Capture the cell that displays the provided text and extract its [x, y] central coordinate. 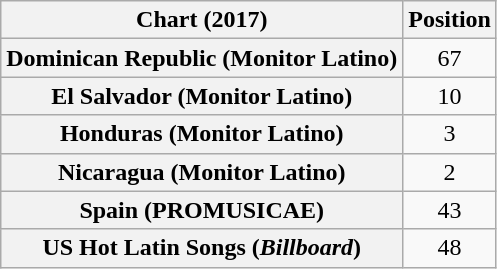
Honduras (Monitor Latino) [202, 134]
43 [450, 210]
Nicaragua (Monitor Latino) [202, 172]
Spain (PROMUSICAE) [202, 210]
Chart (2017) [202, 20]
48 [450, 248]
3 [450, 134]
10 [450, 96]
67 [450, 58]
El Salvador (Monitor Latino) [202, 96]
US Hot Latin Songs (Billboard) [202, 248]
Position [450, 20]
Dominican Republic (Monitor Latino) [202, 58]
2 [450, 172]
